Output the (x, y) coordinate of the center of the cell containing the given text.  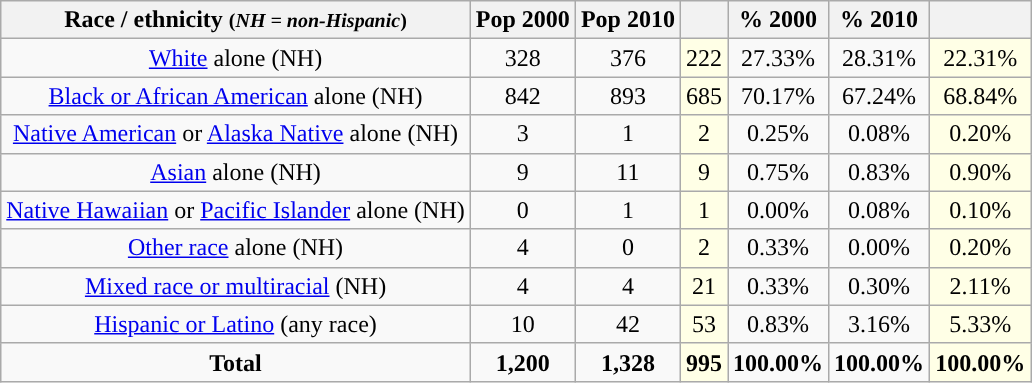
0.30% (880, 286)
Other race alone (NH) (236, 248)
68.84% (980, 96)
0.90% (980, 172)
0.25% (778, 134)
Mixed race or multiracial (NH) (236, 286)
Hispanic or Latino (any race) (236, 324)
28.31% (880, 58)
0.10% (980, 210)
% 2010 (880, 20)
Asian alone (NH) (236, 172)
3.16% (880, 324)
Total (236, 362)
1,200 (522, 362)
3 (522, 134)
2.11% (980, 286)
White alone (NH) (236, 58)
Native American or Alaska Native alone (NH) (236, 134)
22.31% (980, 58)
70.17% (778, 96)
1,328 (628, 362)
Native Hawaiian or Pacific Islander alone (NH) (236, 210)
10 (522, 324)
842 (522, 96)
5.33% (980, 324)
67.24% (880, 96)
685 (704, 96)
328 (522, 58)
42 (628, 324)
27.33% (778, 58)
Pop 2010 (628, 20)
53 (704, 324)
21 (704, 286)
222 (704, 58)
Race / ethnicity (NH = non-Hispanic) (236, 20)
Black or African American alone (NH) (236, 96)
893 (628, 96)
995 (704, 362)
376 (628, 58)
11 (628, 172)
Pop 2000 (522, 20)
0.75% (778, 172)
% 2000 (778, 20)
